Search for the cell housing the specified text and yield its [x, y] center coordinate. 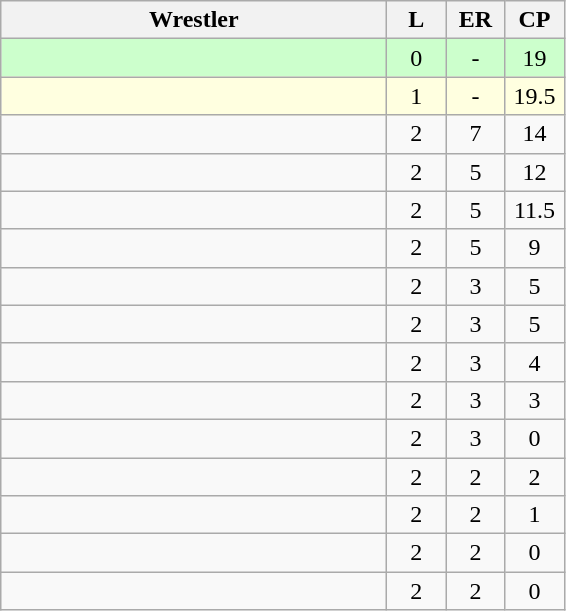
ER [476, 20]
19 [534, 58]
CP [534, 20]
11.5 [534, 210]
9 [534, 248]
7 [476, 134]
L [416, 20]
14 [534, 134]
12 [534, 172]
Wrestler [194, 20]
4 [534, 362]
19.5 [534, 96]
